Scan for the cell matching the given text and deliver its (x, y) coordinate at center. 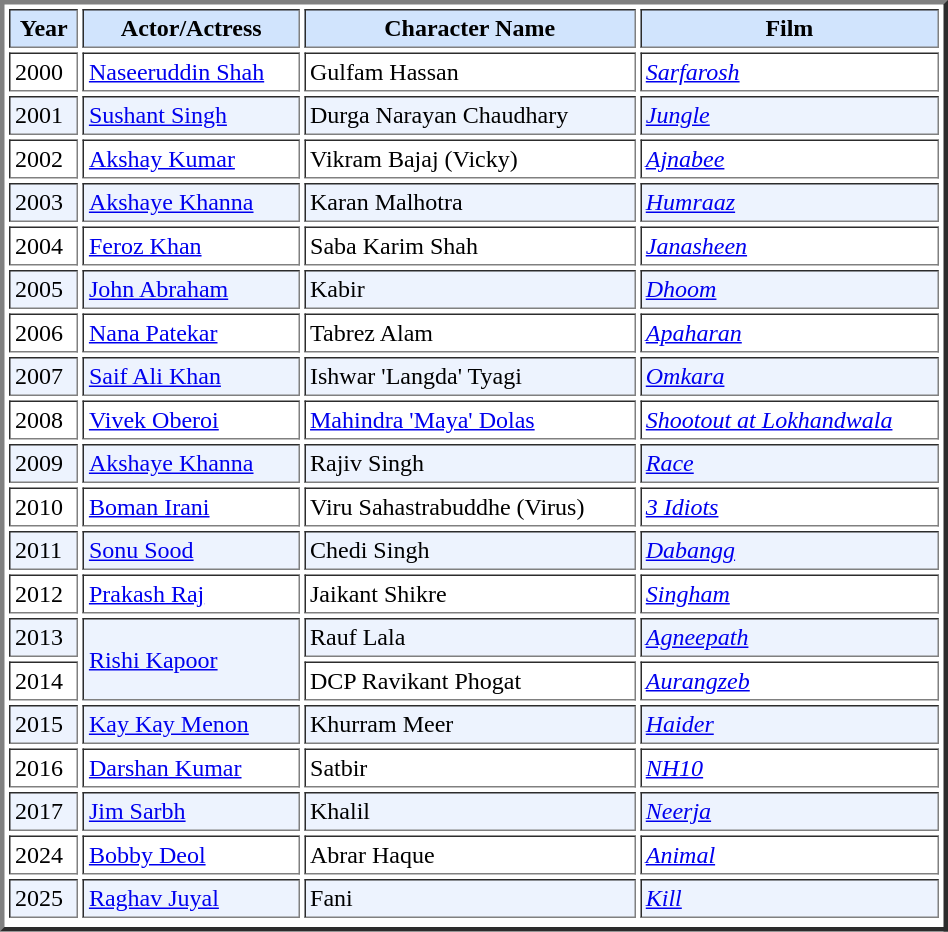
2009 (44, 464)
Aurangzeb (790, 682)
Ishwar 'Langda' Tyagi (470, 376)
Tabrez Alam (470, 334)
2014 (44, 682)
2015 (44, 724)
Feroz Khan (192, 246)
2016 (44, 768)
Raghav Juyal (192, 898)
Khalil (470, 812)
2002 (44, 160)
John Abraham (192, 290)
Shootout at Lokhandwala (790, 420)
Gulfam Hassan (470, 72)
2003 (44, 202)
Chedi Singh (470, 550)
Actor/Actress (192, 28)
Mahindra 'Maya' Dolas (470, 420)
Rajiv Singh (470, 464)
Abrar Haque (470, 856)
Karan Malhotra (470, 202)
Satbir (470, 768)
Animal (790, 856)
2024 (44, 856)
Saif Ali Khan (192, 376)
Boman Irani (192, 508)
2001 (44, 116)
Race (790, 464)
Akshay Kumar (192, 160)
Year (44, 28)
2017 (44, 812)
Khurram Meer (470, 724)
Kay Kay Menon (192, 724)
Agneepath (790, 638)
Bobby Deol (192, 856)
2013 (44, 638)
2010 (44, 508)
2005 (44, 290)
2004 (44, 246)
Apaharan (790, 334)
Ajnabee (790, 160)
Neerja (790, 812)
Sarfarosh (790, 72)
Humraaz (790, 202)
Dabangg (790, 550)
Darshan Kumar (192, 768)
Fani (470, 898)
Jaikant Shikre (470, 594)
Singham (790, 594)
2008 (44, 420)
Viru Sahastrabuddhe (Virus) (470, 508)
Sonu Sood (192, 550)
Rauf Lala (470, 638)
Vikram Bajaj (Vicky) (470, 160)
DCP Ravikant Phogat (470, 682)
Prakash Raj (192, 594)
2006 (44, 334)
Character Name (470, 28)
3 Idiots (790, 508)
2007 (44, 376)
Haider (790, 724)
Jungle (790, 116)
Rishi Kapoor (192, 659)
2025 (44, 898)
2000 (44, 72)
Kill (790, 898)
2011 (44, 550)
Durga Narayan Chaudhary (470, 116)
Naseeruddin Shah (192, 72)
Jim Sarbh (192, 812)
2012 (44, 594)
NH10 (790, 768)
Nana Patekar (192, 334)
Vivek Oberoi (192, 420)
Sushant Singh (192, 116)
Omkara (790, 376)
Saba Karim Shah (470, 246)
Dhoom (790, 290)
Film (790, 28)
Janasheen (790, 246)
Kabir (470, 290)
